Determine the [x, y] coordinate at the center of the cell enclosing the given text.  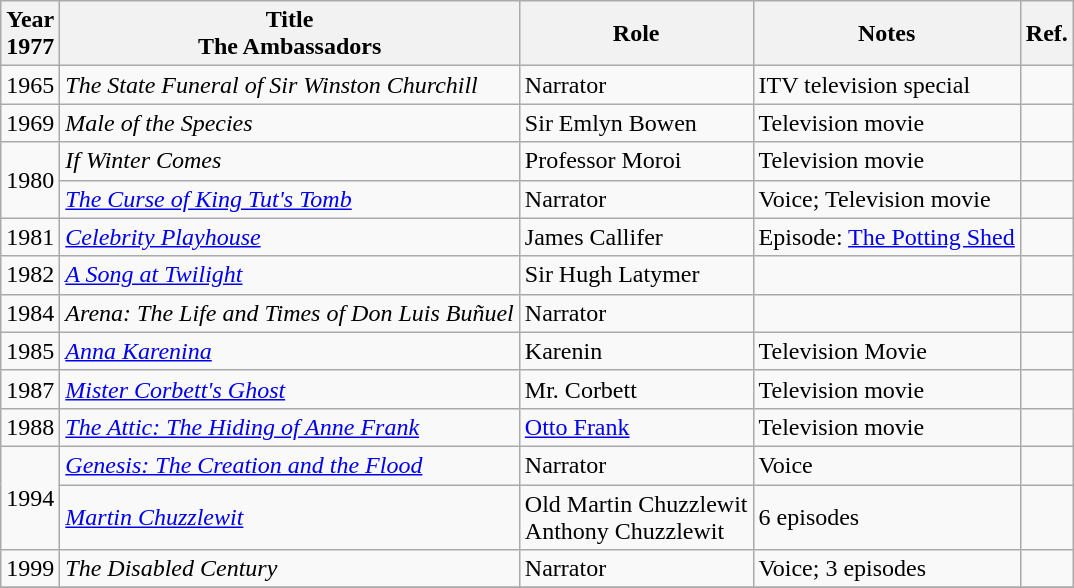
1984 [30, 313]
Sir Emlyn Bowen [636, 123]
ITV television special [886, 85]
1988 [30, 427]
1987 [30, 389]
Ref. [1046, 34]
The State Funeral of Sir Winston Churchill [290, 85]
1982 [30, 275]
The Attic: The Hiding of Anne Frank [290, 427]
1999 [30, 569]
Martin Chuzzlewit [290, 516]
Voice [886, 465]
Television Movie [886, 351]
Anna Karenina [290, 351]
1994 [30, 498]
A Song at Twilight [290, 275]
Celebrity Playhouse [290, 237]
Mr. Corbett [636, 389]
1985 [30, 351]
Voice; Television movie [886, 199]
TitleThe Ambassadors [290, 34]
Genesis: The Creation and the Flood [290, 465]
Old Martin Chuzzlewit Anthony Chuzzlewit [636, 516]
Notes [886, 34]
The Curse of King Tut's Tomb [290, 199]
Professor Moroi [636, 161]
Role [636, 34]
1981 [30, 237]
Voice; 3 episodes [886, 569]
James Callifer [636, 237]
If Winter Comes [290, 161]
6 episodes [886, 516]
1965 [30, 85]
Year1977 [30, 34]
Otto Frank [636, 427]
Episode: The Potting Shed [886, 237]
Mister Corbett's Ghost [290, 389]
1980 [30, 180]
Sir Hugh Latymer [636, 275]
1969 [30, 123]
Arena: The Life and Times of Don Luis Buñuel [290, 313]
The Disabled Century [290, 569]
Male of the Species [290, 123]
Karenin [636, 351]
